Scan for the cell matching the given text and deliver its (X, Y) coordinate at center. 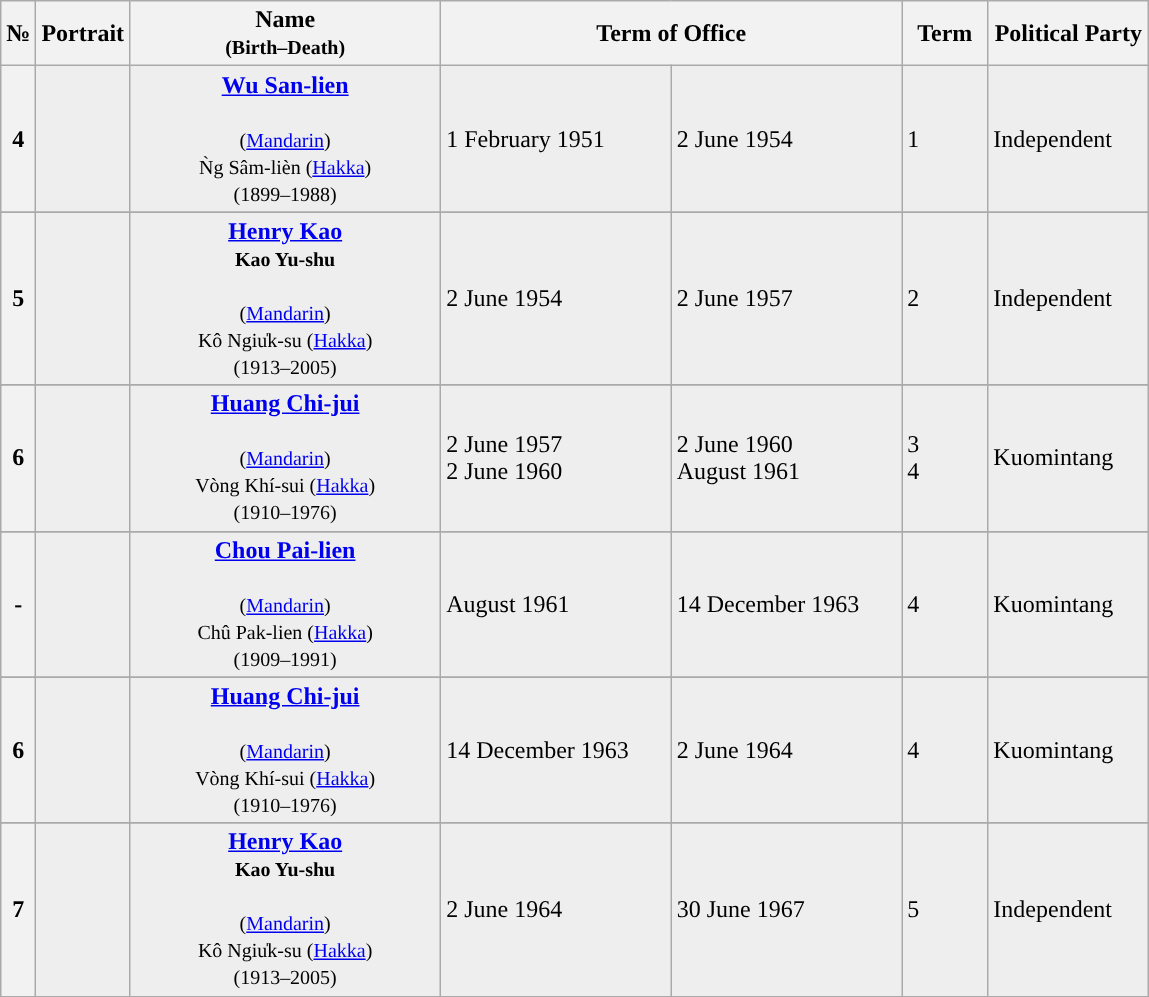
1 (945, 139)
30 June 1967 (786, 910)
Term of Office (672, 34)
Term (945, 34)
Chou Pai-lien (Mandarin)Chû Pak-lien (Hakka)(1909–1991) (286, 604)
August 1961 (556, 604)
Huang Chi-jui (Mandarin)Vòng Khí-sui (Hakka)(1910–1976) (286, 750)
№ (18, 34)
1 February 1951 (556, 139)
34 (945, 458)
7 (18, 910)
2 June 1957 (786, 298)
2 June 19572 June 1960 (556, 458)
Political Party (1068, 34)
2 June 1960August 1961 (786, 458)
Portrait (83, 34)
Wu San-lien (Mandarin)Ǹg Sâm-lièn (Hakka)(1899–1988) (286, 139)
Name(Birth–Death) (286, 34)
Huang Chi-jui (Mandarin) Vòng Khí-sui (Hakka) (1910–1976) (286, 458)
2 (945, 298)
- (18, 604)
